Output the [X, Y] coordinate of the center of the cell containing the given text.  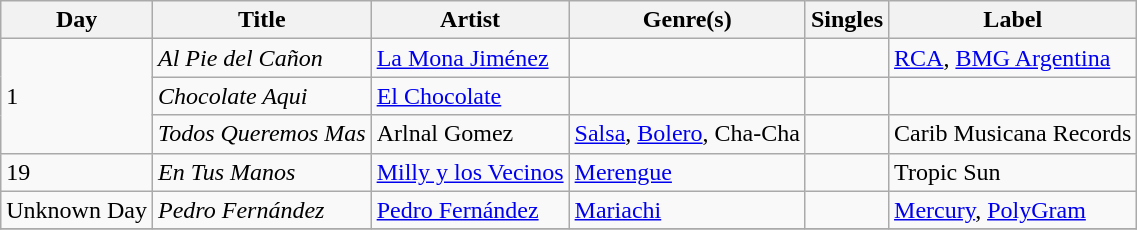
Milly y los Vecinos [470, 172]
Carib Musicana Records [1013, 134]
Al Pie del Cañon [262, 58]
Label [1013, 20]
Arlnal Gomez [470, 134]
Salsa, Bolero, Cha-Cha [687, 134]
Genre(s) [687, 20]
Merengue [687, 172]
Singles [846, 20]
Chocolate Aqui [262, 96]
Tropic Sun [1013, 172]
RCA, BMG Argentina [1013, 58]
La Mona Jiménez [470, 58]
Day [77, 20]
Mariachi [687, 210]
Todos Queremos Mas [262, 134]
Title [262, 20]
En Tus Manos [262, 172]
Mercury, PolyGram [1013, 210]
Artist [470, 20]
El Chocolate [470, 96]
Unknown Day [77, 210]
19 [77, 172]
1 [77, 96]
